Locate the cell with the specified text and output its [x, y] center coordinate. 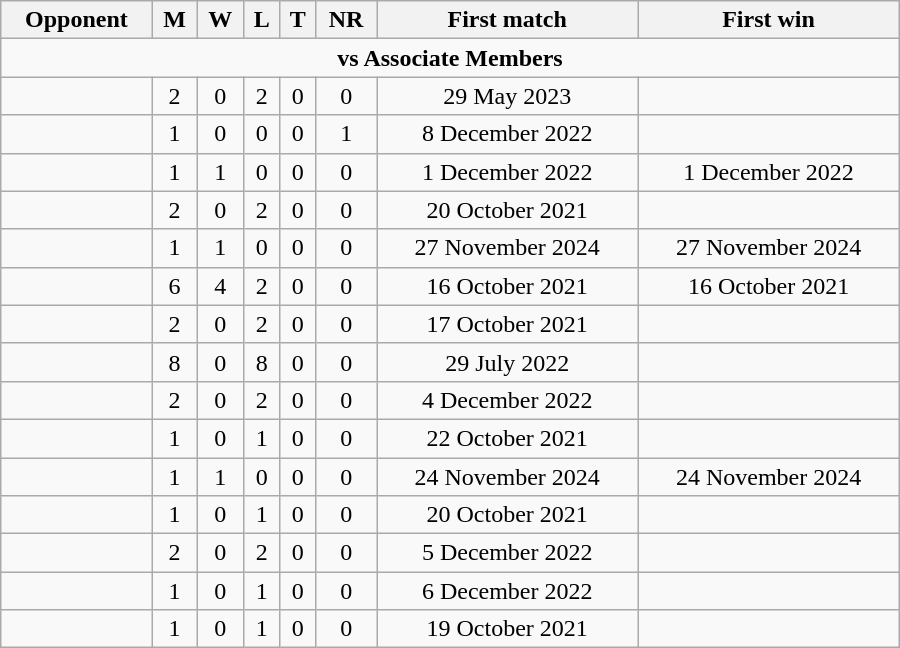
29 July 2022 [508, 362]
29 May 2023 [508, 96]
M [174, 20]
NR [346, 20]
22 October 2021 [508, 438]
L [262, 20]
T [298, 20]
Opponent [76, 20]
8 December 2022 [508, 134]
4 December 2022 [508, 400]
First match [508, 20]
vs Associate Members [450, 58]
6 December 2022 [508, 591]
6 [174, 286]
First win [768, 20]
4 [220, 286]
W [220, 20]
19 October 2021 [508, 629]
17 October 2021 [508, 324]
5 December 2022 [508, 553]
